Search for the cell housing the specified text and yield its [X, Y] center coordinate. 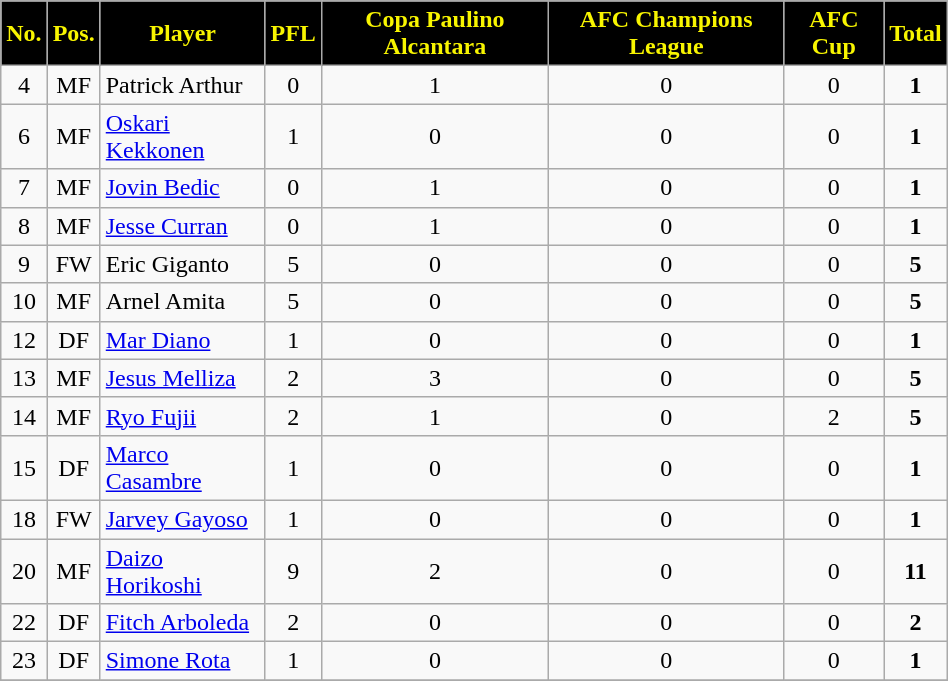
6 [24, 136]
Ryo Fujii [182, 416]
10 [24, 302]
7 [24, 188]
Jarvey Gayoso [182, 519]
Eric Giganto [182, 264]
Mar Diano [182, 340]
11 [916, 570]
12 [24, 340]
Oskari Kekkonen [182, 136]
4 [24, 85]
Player [182, 34]
8 [24, 226]
15 [24, 468]
PFL [293, 34]
Marco Casambre [182, 468]
20 [24, 570]
23 [24, 661]
18 [24, 519]
Jovin Bedic [182, 188]
Fitch Arboleda [182, 623]
Jesus Melliza [182, 378]
Patrick Arthur [182, 85]
Total [916, 34]
No. [24, 34]
Copa Paulino Alcantara [434, 34]
AFC Champions League [666, 34]
Daizo Horikoshi [182, 570]
Arnel Amita [182, 302]
14 [24, 416]
13 [24, 378]
Simone Rota [182, 661]
AFC Cup [834, 34]
3 [434, 378]
22 [24, 623]
Jesse Curran [182, 226]
Pos. [74, 34]
